Provide the (x, y) coordinate of the cell's center where the given text is located.  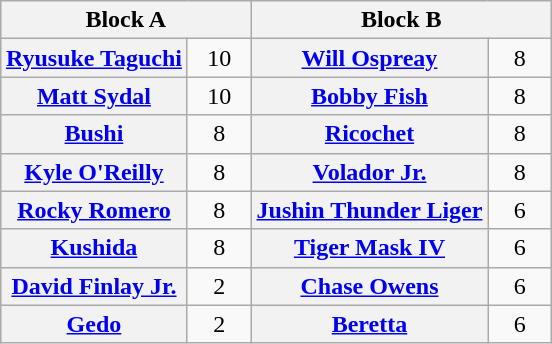
Rocky Romero (94, 210)
Block A (126, 20)
Ricochet (370, 134)
David Finlay Jr. (94, 286)
Beretta (370, 324)
Matt Sydal (94, 96)
Tiger Mask IV (370, 248)
Bobby Fish (370, 96)
Block B (401, 20)
Jushin Thunder Liger (370, 210)
Will Ospreay (370, 58)
Kyle O'Reilly (94, 172)
Kushida (94, 248)
Ryusuke Taguchi (94, 58)
Volador Jr. (370, 172)
Bushi (94, 134)
Gedo (94, 324)
Chase Owens (370, 286)
